Locate the cell with the specified text and output its [x, y] center coordinate. 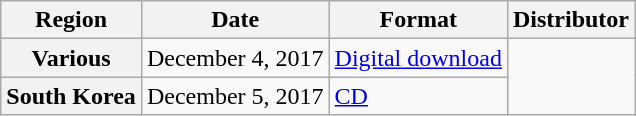
Date [235, 20]
Digital download [418, 58]
Distributor [570, 20]
CD [418, 96]
December 4, 2017 [235, 58]
Region [72, 20]
Format [418, 20]
December 5, 2017 [235, 96]
Various [72, 58]
South Korea [72, 96]
